Search for the cell housing the specified text and yield its (x, y) center coordinate. 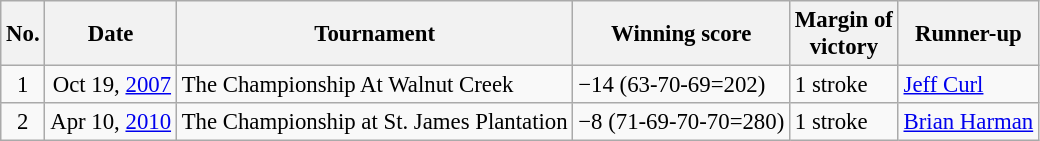
Runner-up (968, 34)
The Championship At Walnut Creek (374, 85)
Winning score (682, 34)
2 (23, 122)
Brian Harman (968, 122)
Tournament (374, 34)
Date (110, 34)
Jeff Curl (968, 85)
Apr 10, 2010 (110, 122)
The Championship at St. James Plantation (374, 122)
Margin ofvictory (844, 34)
−14 (63-70-69=202) (682, 85)
1 (23, 85)
−8 (71-69-70-70=280) (682, 122)
No. (23, 34)
Oct 19, 2007 (110, 85)
